For the text-containing cell, return its midpoint in [X, Y] coordinate format. 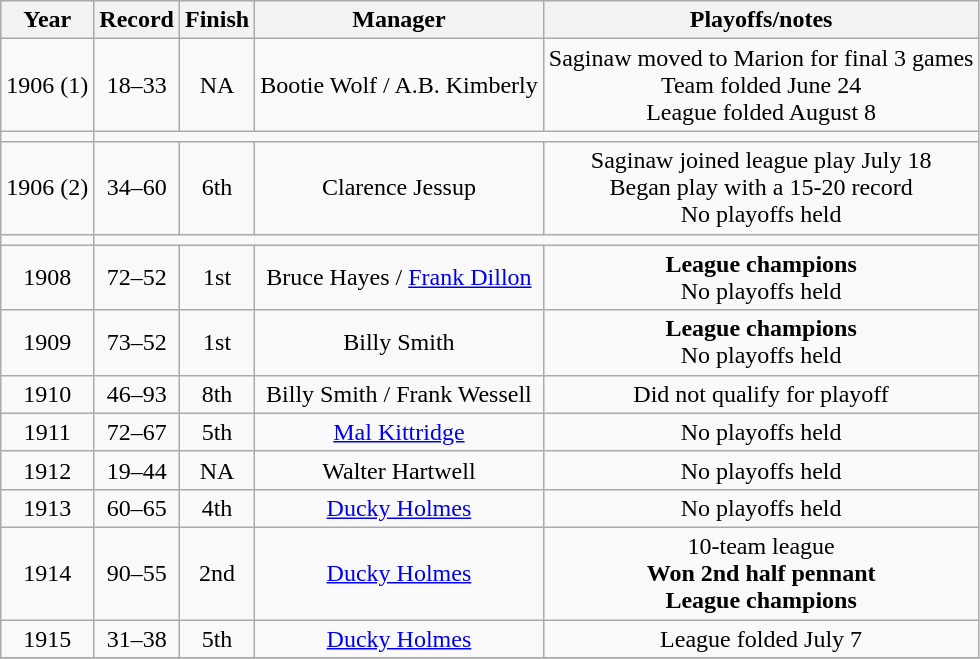
90–55 [137, 573]
1911 [48, 432]
Bootie Wolf / A.B. Kimberly [400, 85]
1909 [48, 342]
60–65 [137, 508]
Finish [218, 20]
League folded July 7 [761, 639]
1908 [48, 278]
46–93 [137, 394]
18–33 [137, 85]
1906 (1) [48, 85]
Did not qualify for playoff [761, 394]
2nd [218, 573]
Billy Smith / Frank Wessell [400, 394]
1913 [48, 508]
1914 [48, 573]
Walter Hartwell [400, 470]
72–67 [137, 432]
Playoffs/notes [761, 20]
Saginaw joined league play July 18Began play with a 15-20 recordNo playoffs held [761, 188]
Record [137, 20]
6th [218, 188]
1910 [48, 394]
1906 (2) [48, 188]
31–38 [137, 639]
Mal Kittridge [400, 432]
Billy Smith [400, 342]
Saginaw moved to Marion for final 3 gamesTeam folded June 24League folded August 8 [761, 85]
73–52 [137, 342]
1915 [48, 639]
34–60 [137, 188]
Year [48, 20]
8th [218, 394]
72–52 [137, 278]
Clarence Jessup [400, 188]
Bruce Hayes / Frank Dillon [400, 278]
4th [218, 508]
10-team leagueWon 2nd half pennantLeague champions [761, 573]
Manager [400, 20]
1912 [48, 470]
19–44 [137, 470]
